Capture the cell that displays the provided text and extract its (X, Y) central coordinate. 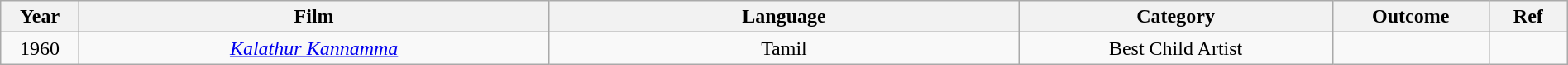
Kalathur Kannamma (313, 48)
Language (784, 17)
Category (1176, 17)
Film (313, 17)
Tamil (784, 48)
Outcome (1411, 17)
1960 (40, 48)
Year (40, 17)
Ref (1528, 17)
Best Child Artist (1176, 48)
